Search for the cell housing the specified text and yield its (X, Y) center coordinate. 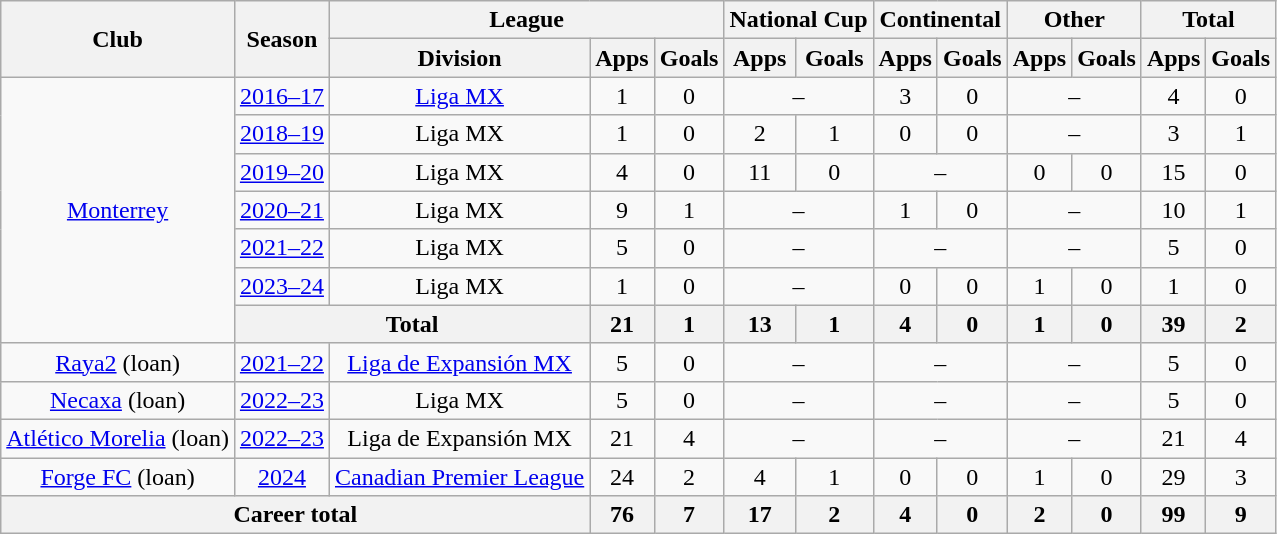
League (526, 20)
24 (622, 477)
Continental (940, 20)
15 (1173, 172)
Club (118, 39)
Atlético Morelia (loan) (118, 438)
Necaxa (loan) (118, 400)
Season (282, 39)
2016–17 (282, 96)
2024 (282, 477)
2018–19 (282, 134)
17 (760, 515)
Career total (296, 515)
2019–20 (282, 172)
Raya2 (loan) (118, 362)
Canadian Premier League (459, 477)
Other (1074, 20)
Forge FC (loan) (118, 477)
7 (689, 515)
Monterrey (118, 210)
Division (459, 58)
11 (760, 172)
13 (760, 324)
39 (1173, 324)
76 (622, 515)
2020–21 (282, 210)
29 (1173, 477)
National Cup (798, 20)
2023–24 (282, 286)
10 (1173, 210)
99 (1173, 515)
